Identify which cell holds the provided text, then report its [x, y] central coordinate. 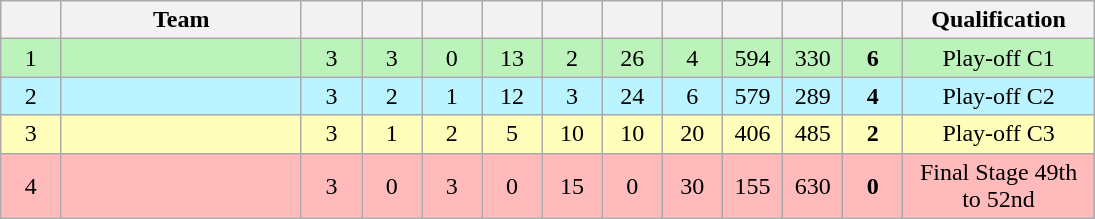
Qualification [998, 20]
26 [632, 58]
406 [752, 134]
Play-off C3 [998, 134]
5 [512, 134]
20 [692, 134]
289 [813, 96]
Play-off C2 [998, 96]
15 [572, 186]
12 [512, 96]
630 [813, 186]
30 [692, 186]
485 [813, 134]
Play-off C1 [998, 58]
330 [813, 58]
Team [182, 20]
Final Stage 49th to 52nd [998, 186]
579 [752, 96]
594 [752, 58]
155 [752, 186]
13 [512, 58]
24 [632, 96]
